Extract the [X, Y] coordinate from the center of the cell holding the provided text.  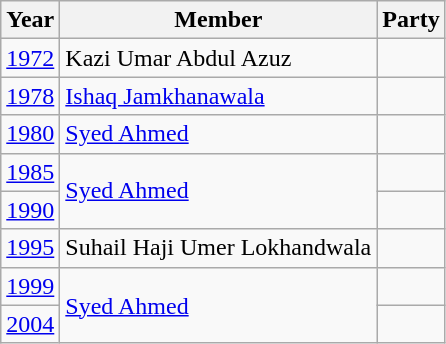
1972 [30, 58]
Kazi Umar Abdul Azuz [218, 58]
Suhail Haji Umer Lokhandwala [218, 248]
1980 [30, 134]
1990 [30, 210]
1985 [30, 172]
2004 [30, 324]
Year [30, 20]
1995 [30, 248]
Member [218, 20]
Party [411, 20]
1999 [30, 286]
Ishaq Jamkhanawala [218, 96]
1978 [30, 96]
